Identify which cell holds the provided text, then report its (X, Y) central coordinate. 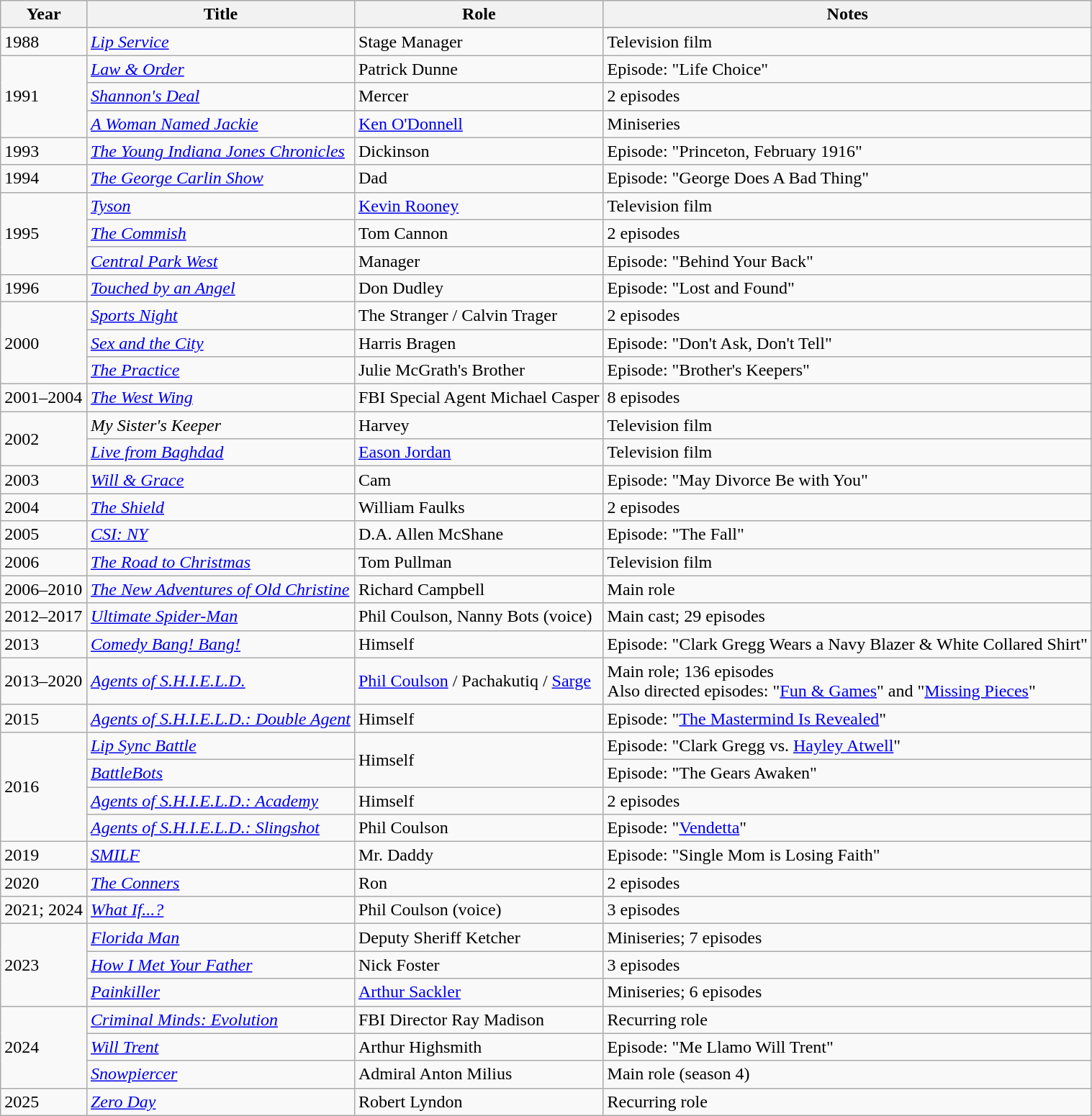
The Commish (220, 233)
Kevin Rooney (479, 206)
Patrick Dunne (479, 69)
1994 (44, 178)
2013 (44, 644)
Arthur Highsmith (479, 1047)
The Shield (220, 507)
Harris Bragen (479, 343)
Episode: "The Gears Awaken" (847, 773)
2021; 2024 (44, 910)
The New Adventures of Old Christine (220, 589)
Episode: "Life Choice" (847, 69)
Eason Jordan (479, 453)
Zero Day (220, 1102)
2001–2004 (44, 398)
Dickinson (479, 151)
2016 (44, 786)
2005 (44, 535)
Stage Manager (479, 42)
Miniseries; 7 episodes (847, 938)
Deputy Sheriff Ketcher (479, 938)
Episode: "Me Llamo Will Trent" (847, 1047)
Phil Coulson (479, 828)
BattleBots (220, 773)
2024 (44, 1047)
Lip Service (220, 42)
CSI: NY (220, 535)
Title (220, 14)
The Practice (220, 371)
2012–2017 (44, 617)
Comedy Bang! Bang! (220, 644)
Manager (479, 260)
Episode: "Behind Your Back" (847, 260)
Shannon's Deal (220, 96)
The West Wing (220, 398)
Phil Coulson (voice) (479, 910)
Episode: "The Fall" (847, 535)
2004 (44, 507)
Episode: "George Does A Bad Thing" (847, 178)
Central Park West (220, 260)
Episode: "Clark Gregg vs. Hayley Atwell" (847, 745)
Will Trent (220, 1047)
1993 (44, 151)
The Stranger / Calvin Trager (479, 315)
2013–2020 (44, 681)
1996 (44, 288)
1991 (44, 96)
Agents of S.H.I.E.L.D.: Slingshot (220, 828)
Agents of S.H.I.E.L.D. (220, 681)
Touched by an Angel (220, 288)
Mercer (479, 96)
The Road to Christmas (220, 562)
My Sister's Keeper (220, 425)
A Woman Named Jackie (220, 124)
Episode: "Don't Ask, Don't Tell" (847, 343)
2020 (44, 883)
2006–2010 (44, 589)
Julie McGrath's Brother (479, 371)
Richard Campbell (479, 589)
Main cast; 29 episodes (847, 617)
What If...? (220, 910)
2006 (44, 562)
William Faulks (479, 507)
1995 (44, 233)
Episode: "The Mastermind Is Revealed" (847, 718)
Agents of S.H.I.E.L.D.: Academy (220, 801)
Sex and the City (220, 343)
2019 (44, 856)
Law & Order (220, 69)
SMILF (220, 856)
Episode: "Clark Gregg Wears a Navy Blazer & White Collared Shirt" (847, 644)
Role (479, 14)
Arthur Sackler (479, 992)
Criminal Minds: Evolution (220, 1020)
2000 (44, 342)
Sports Night (220, 315)
Miniseries (847, 124)
Episode: "May Divorce Be with You" (847, 480)
Main role (847, 589)
Episode: "Brother's Keepers" (847, 371)
2025 (44, 1102)
FBI Special Agent Michael Casper (479, 398)
Snowpiercer (220, 1074)
Ken O'Donnell (479, 124)
Episode: "Vendetta" (847, 828)
Tom Pullman (479, 562)
Dad (479, 178)
Episode: "Single Mom is Losing Faith" (847, 856)
1988 (44, 42)
The Conners (220, 883)
Nick Foster (479, 965)
8 episodes (847, 398)
Live from Baghdad (220, 453)
Mr. Daddy (479, 856)
Robert Lyndon (479, 1102)
2023 (44, 965)
Agents of S.H.I.E.L.D.: Double Agent (220, 718)
Lip Sync Battle (220, 745)
Tyson (220, 206)
Main role (season 4) (847, 1074)
Cam (479, 480)
2003 (44, 480)
Miniseries; 6 episodes (847, 992)
Florida Man (220, 938)
Don Dudley (479, 288)
Year (44, 14)
D.A. Allen McShane (479, 535)
Episode: "Princeton, February 1916" (847, 151)
2002 (44, 439)
Notes (847, 14)
Ron (479, 883)
How I Met Your Father (220, 965)
Painkiller (220, 992)
The Young Indiana Jones Chronicles (220, 151)
FBI Director Ray Madison (479, 1020)
Phil Coulson / Pachakutiq / Sarge (479, 681)
2015 (44, 718)
Phil Coulson, Nanny Bots (voice) (479, 617)
The George Carlin Show (220, 178)
Main role; 136 episodesAlso directed episodes: "Fun & Games" and "Missing Pieces" (847, 681)
Admiral Anton Milius (479, 1074)
Will & Grace (220, 480)
Episode: "Lost and Found" (847, 288)
Tom Cannon (479, 233)
Ultimate Spider-Man (220, 617)
Harvey (479, 425)
